From the cell containing the given text, extract its center point as (X, Y) coordinate. 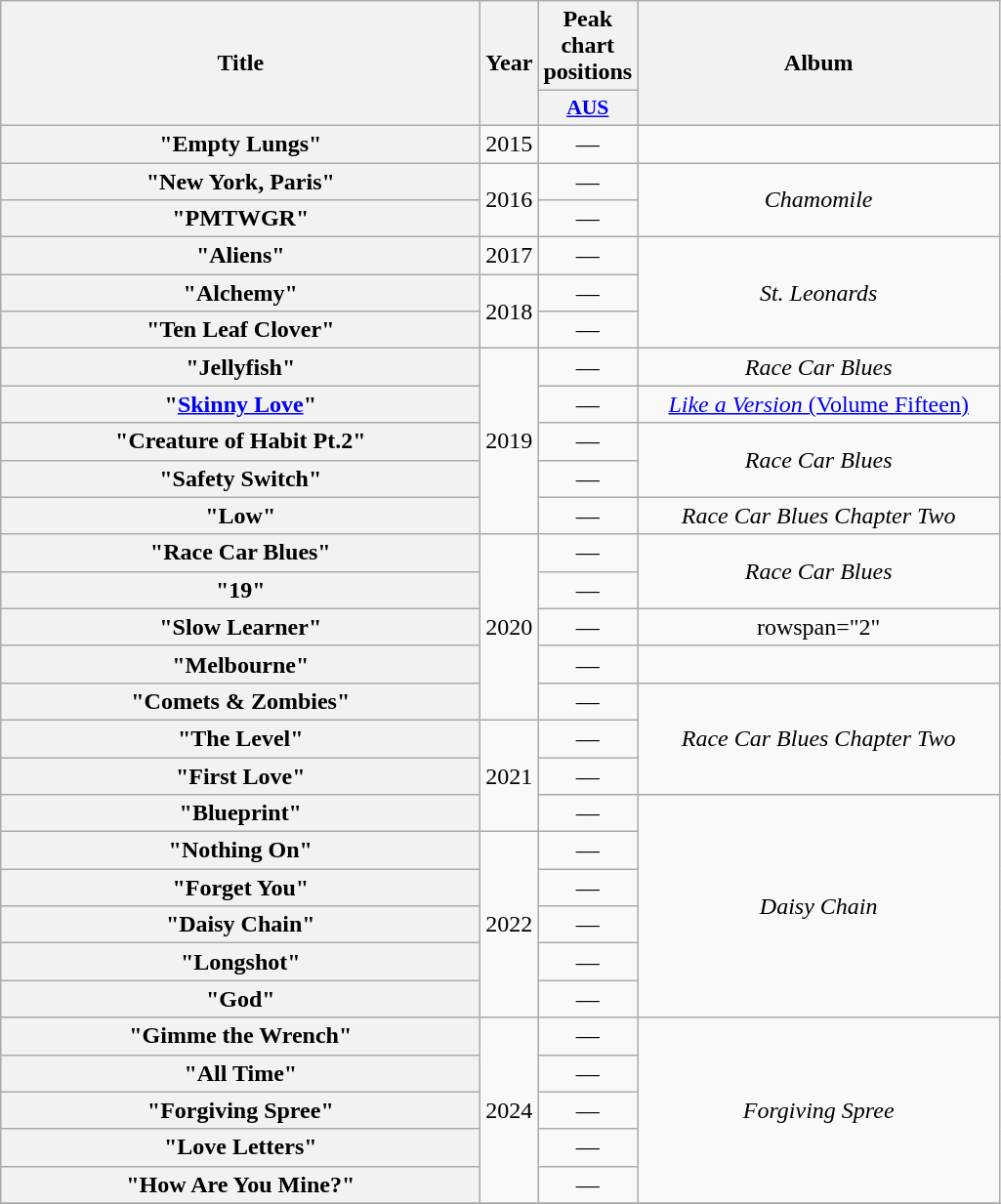
2020 (510, 627)
"First Love" (240, 776)
rowspan="2" (818, 627)
"Low" (240, 516)
"PMTWGR" (240, 219)
2017 (510, 256)
St. Leonards (818, 293)
AUS (588, 108)
2018 (510, 311)
Title (240, 63)
"How Are You Mine?" (240, 1184)
"Longshot" (240, 962)
"Blueprint" (240, 813)
"The Level" (240, 738)
"Melbourne" (240, 664)
"Jellyfish" (240, 367)
2024 (510, 1110)
2015 (510, 144)
"Daisy Chain" (240, 925)
2021 (510, 775)
"Ten Leaf Clover" (240, 330)
Daisy Chain (818, 906)
2019 (510, 441)
"Race Car Blues" (240, 553)
"New York, Paris" (240, 181)
"Forget You" (240, 888)
"Slow Learner" (240, 627)
"Nothing On" (240, 851)
"Love Letters" (240, 1147)
"19" (240, 590)
"Creature of Habit Pt.2" (240, 441)
"God" (240, 999)
Album (818, 63)
"Gimme the Wrench" (240, 1036)
Like a Version (Volume Fifteen) (818, 404)
Peak chart positions (588, 46)
"Comets & Zombies" (240, 701)
"Forgiving Spree" (240, 1110)
2022 (510, 925)
"Skinny Love" (240, 404)
"All Time" (240, 1073)
Forgiving Spree (818, 1110)
2016 (510, 199)
Chamomile (818, 199)
"Safety Switch" (240, 478)
"Empty Lungs" (240, 144)
Year (510, 63)
"Aliens" (240, 256)
"Alchemy" (240, 293)
